Extract the (X, Y) coordinate from the center of the cell holding the provided text.  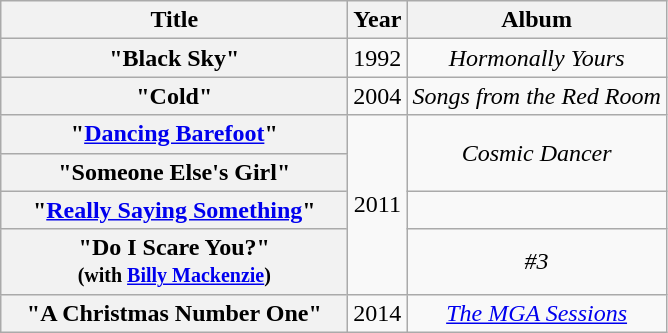
1992 (378, 58)
"Cold" (174, 96)
2004 (378, 96)
"Black Sky" (174, 58)
"Someone Else's Girl" (174, 172)
Hormonally Yours (536, 58)
The MGA Sessions (536, 313)
#3 (536, 262)
Cosmic Dancer (536, 153)
"Dancing Barefoot" (174, 134)
Title (174, 20)
2011 (378, 204)
"A Christmas Number One" (174, 313)
2014 (378, 313)
"Really Saying Something" (174, 210)
Songs from the Red Room (536, 96)
Year (378, 20)
"Do I Scare You?"(with Billy Mackenzie) (174, 262)
Album (536, 20)
